Output the [X, Y] coordinate of the center of the cell containing the given text.  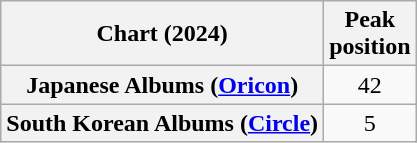
South Korean Albums (Circle) [162, 123]
5 [370, 123]
Chart (2024) [162, 34]
42 [370, 85]
Peakposition [370, 34]
Japanese Albums (Oricon) [162, 85]
